Provide the [X, Y] coordinate of the cell's center where the given text is located.  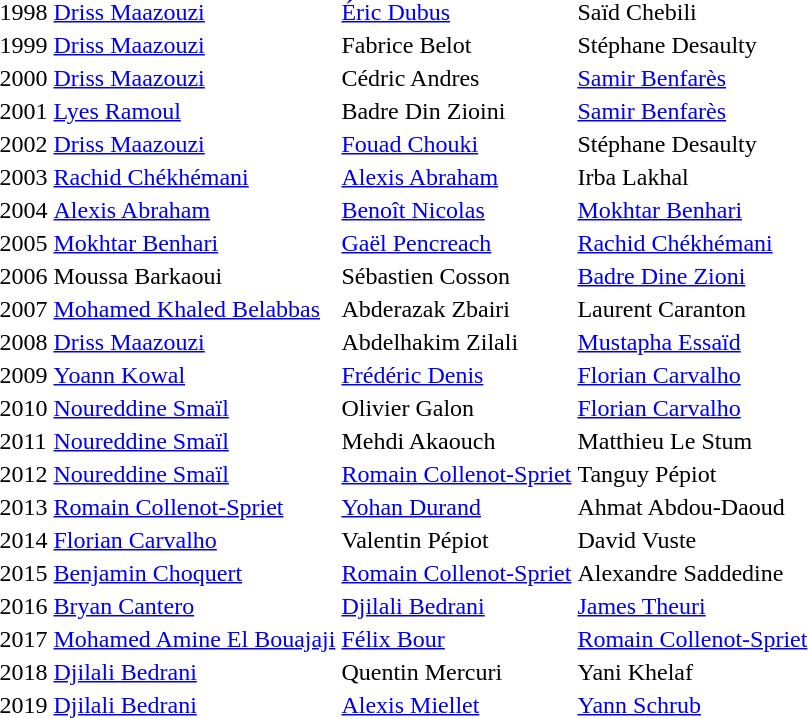
Sébastien Cosson [456, 276]
Benoît Nicolas [456, 210]
Florian Carvalho [194, 540]
Rachid Chékhémani [194, 177]
Yoann Kowal [194, 375]
Badre Din Zioini [456, 111]
Benjamin Choquert [194, 573]
Cédric Andres [456, 78]
Mokhtar Benhari [194, 243]
Fouad Chouki [456, 144]
Quentin Mercuri [456, 672]
Valentin Pépiot [456, 540]
Olivier Galon [456, 408]
Frédéric Denis [456, 375]
Mohamed Khaled Belabbas [194, 309]
Moussa Barkaoui [194, 276]
Gaël Pencreach [456, 243]
Fabrice Belot [456, 45]
Mehdi Akaouch [456, 441]
Mohamed Amine El Bouajaji [194, 639]
Abdelhakim Zilali [456, 342]
Lyes Ramoul [194, 111]
Abderazak Zbairi [456, 309]
Félix Bour [456, 639]
Bryan Cantero [194, 606]
Yohan Durand [456, 507]
